Find where the given text appears and provide that cell's center as (X, Y) coordinate. 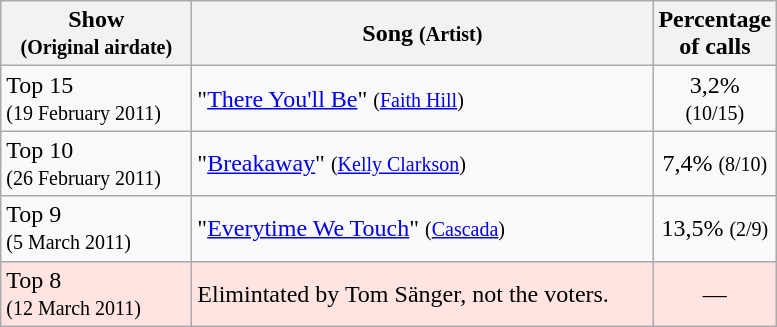
Song (Artist) (422, 34)
13,5% (2/9) (715, 228)
7,4% (8/10) (715, 164)
"Breakaway" (Kelly Clarkson) (422, 164)
Top 9(5 March 2011) (96, 228)
Show(Original airdate) (96, 34)
— (715, 294)
Elimintated by Tom Sänger, not the voters. (422, 294)
3,2% (10/15) (715, 98)
Percentage of calls (715, 34)
Top 15(19 February 2011) (96, 98)
"There You'll Be" (Faith Hill) (422, 98)
"Everytime We Touch" (Cascada) (422, 228)
Top 10(26 February 2011) (96, 164)
Top 8(12 March 2011) (96, 294)
